Provide the [x, y] coordinate of the cell's center where the given text is located.  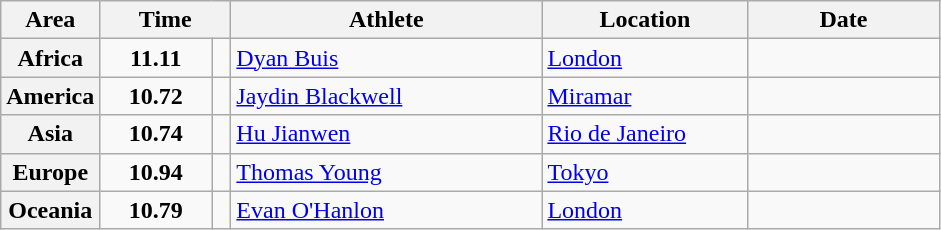
Rio de Janeiro [645, 134]
Time [166, 20]
Hu Jianwen [386, 134]
10.94 [156, 172]
10.74 [156, 134]
Location [645, 20]
Thomas Young [386, 172]
Dyan Buis [386, 58]
Africa [50, 58]
Tokyo [645, 172]
11.11 [156, 58]
Oceania [50, 210]
Area [50, 20]
Athlete [386, 20]
Date [844, 20]
Jaydin Blackwell [386, 96]
America [50, 96]
10.79 [156, 210]
10.72 [156, 96]
Evan O'Hanlon [386, 210]
Asia [50, 134]
Miramar [645, 96]
Europe [50, 172]
